Capture the cell that displays the provided text and extract its (x, y) central coordinate. 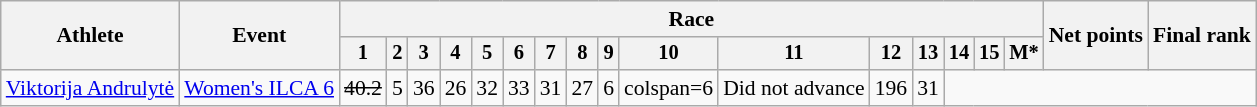
Did not advance (794, 88)
33 (519, 88)
M* (1024, 54)
Final rank (1202, 36)
26 (456, 88)
12 (892, 54)
Viktorija Andrulytė (90, 88)
27 (582, 88)
Athlete (90, 36)
13 (928, 54)
8 (582, 54)
14 (959, 54)
9 (608, 54)
2 (398, 54)
Race (692, 19)
1 (363, 54)
3 (424, 54)
196 (892, 88)
Net points (1096, 36)
40.2 (363, 88)
15 (989, 54)
36 (424, 88)
32 (487, 88)
11 (794, 54)
7 (551, 54)
colspan=6 (668, 88)
Event (259, 36)
10 (668, 54)
Women's ILCA 6 (259, 88)
4 (456, 54)
